For the text-containing cell, return its midpoint in (x, y) coordinate format. 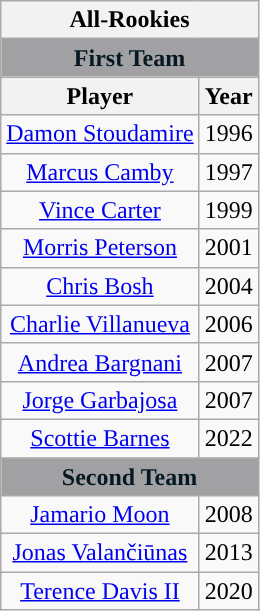
2020 (228, 591)
Damon Stoudamire (100, 134)
Chris Bosh (100, 286)
1999 (228, 210)
2006 (228, 324)
Second Team (130, 477)
2013 (228, 553)
Year (228, 96)
Charlie Villanueva (100, 324)
2008 (228, 515)
1996 (228, 134)
Morris Peterson (100, 248)
Player (100, 96)
Marcus Camby (100, 172)
2022 (228, 438)
Scottie Barnes (100, 438)
Andrea Bargnani (100, 362)
1997 (228, 172)
Jonas Valančiūnas (100, 553)
Jorge Garbajosa (100, 400)
Jamario Moon (100, 515)
Vince Carter (100, 210)
Terence Davis II (100, 591)
2001 (228, 248)
2004 (228, 286)
All-Rookies (130, 20)
First Team (130, 58)
